Determine the (X, Y) coordinate at the center of the cell enclosing the given text.  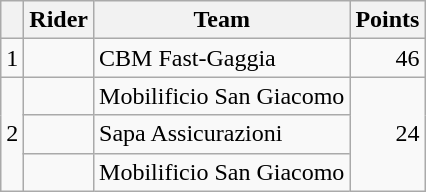
46 (388, 58)
Points (388, 20)
1 (12, 58)
Rider (59, 20)
CBM Fast-Gaggia (222, 58)
Sapa Assicurazioni (222, 134)
24 (388, 134)
2 (12, 134)
Team (222, 20)
